Return the (x, y) coordinate for the center point of the cell that contains the specified text.  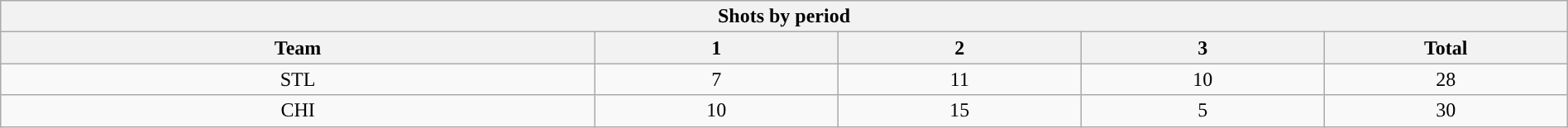
5 (1202, 111)
STL (298, 79)
Total (1446, 48)
CHI (298, 111)
11 (959, 79)
Team (298, 48)
28 (1446, 79)
Shots by period (784, 17)
15 (959, 111)
1 (716, 48)
7 (716, 79)
3 (1202, 48)
2 (959, 48)
30 (1446, 111)
